Locate the cell with the specified text and output its [x, y] center coordinate. 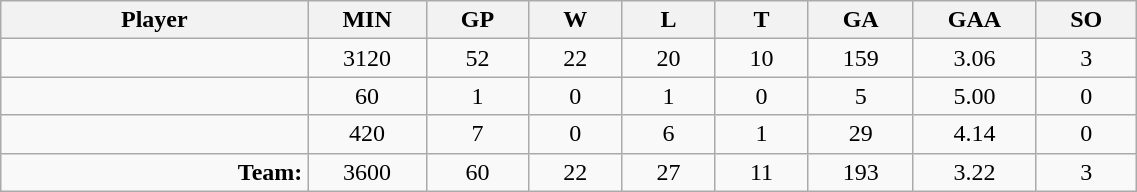
20 [668, 58]
27 [668, 172]
10 [762, 58]
7 [477, 134]
11 [762, 172]
GA [860, 20]
L [668, 20]
159 [860, 58]
SO [1086, 20]
3600 [367, 172]
6 [668, 134]
5 [860, 96]
3.22 [974, 172]
MIN [367, 20]
GAA [974, 20]
W [576, 20]
Player [154, 20]
193 [860, 172]
3120 [367, 58]
4.14 [974, 134]
T [762, 20]
420 [367, 134]
29 [860, 134]
Team: [154, 172]
5.00 [974, 96]
52 [477, 58]
3.06 [974, 58]
GP [477, 20]
